Find where the given text appears and provide that cell's center as (x, y) coordinate. 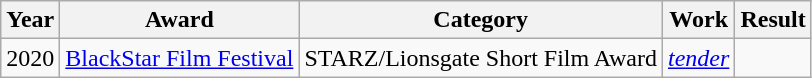
STARZ/Lionsgate Short Film Award (481, 58)
tender (698, 58)
Category (481, 20)
BlackStar Film Festival (180, 58)
2020 (30, 58)
Year (30, 20)
Award (180, 20)
Work (698, 20)
Result (773, 20)
